Return (x, y) of the center of cell containing provided text 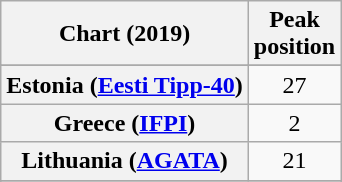
Peak position (294, 34)
27 (294, 85)
Greece (IFPI) (125, 123)
Chart (2019) (125, 34)
2 (294, 123)
Estonia (Eesti Tipp-40) (125, 85)
21 (294, 161)
Lithuania (AGATA) (125, 161)
